Output the [X, Y] coordinate of the center of the cell containing the given text.  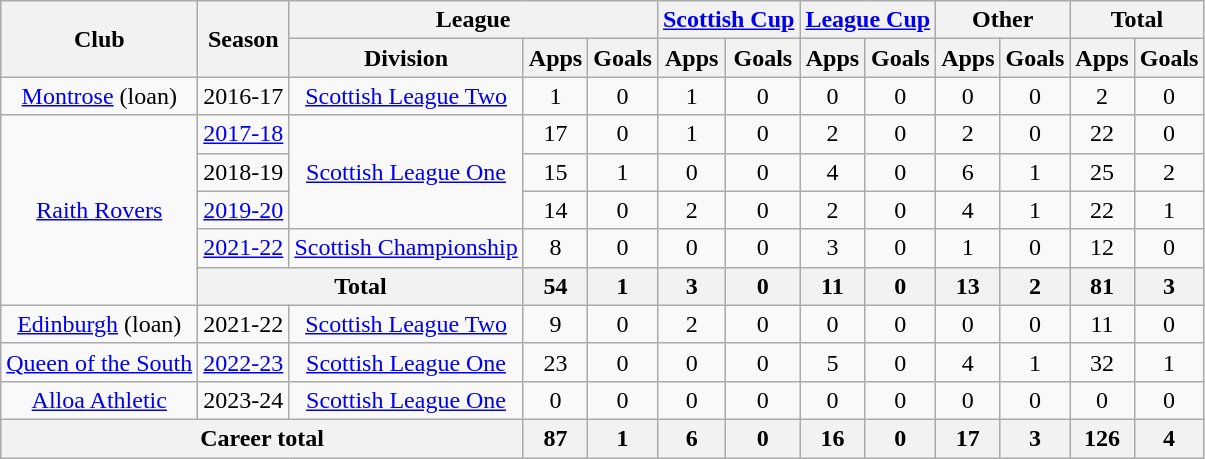
5 [832, 362]
Alloa Athletic [100, 400]
16 [832, 438]
126 [1102, 438]
Raith Rovers [100, 210]
2023-24 [244, 400]
2019-20 [244, 210]
2022-23 [244, 362]
League [474, 20]
2016-17 [244, 96]
12 [1102, 248]
13 [968, 286]
2018-19 [244, 172]
Division [406, 58]
Club [100, 39]
Career total [262, 438]
8 [555, 248]
23 [555, 362]
25 [1102, 172]
Other [1003, 20]
54 [555, 286]
League Cup [868, 20]
15 [555, 172]
Season [244, 39]
Scottish Championship [406, 248]
9 [555, 324]
Edinburgh (loan) [100, 324]
Scottish Cup [728, 20]
14 [555, 210]
Queen of the South [100, 362]
81 [1102, 286]
32 [1102, 362]
2017-18 [244, 134]
Montrose (loan) [100, 96]
87 [555, 438]
